From the cell containing the given text, extract its center point as (X, Y) coordinate. 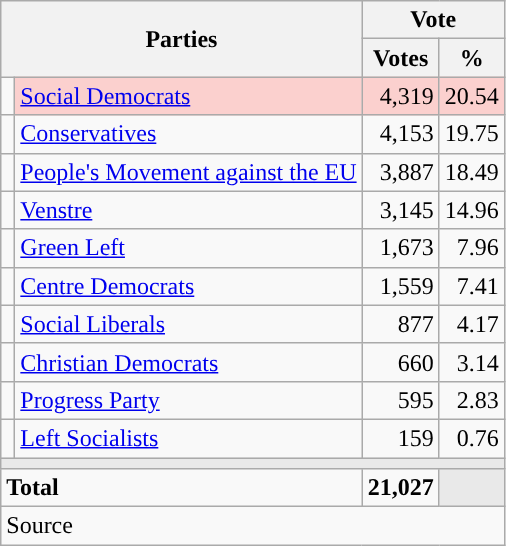
People's Movement against the EU (188, 172)
Total (182, 488)
4,319 (400, 96)
Parties (182, 39)
4,153 (400, 134)
21,027 (400, 488)
3,887 (400, 172)
Votes (400, 58)
Conservatives (188, 134)
18.49 (472, 172)
20.54 (472, 96)
Venstre (188, 210)
4.17 (472, 324)
% (472, 58)
159 (400, 438)
Source (253, 526)
Christian Democrats (188, 362)
Vote (433, 20)
1,673 (400, 248)
Left Socialists (188, 438)
Centre Democrats (188, 286)
2.83 (472, 400)
14.96 (472, 210)
7.41 (472, 286)
Social Democrats (188, 96)
19.75 (472, 134)
7.96 (472, 248)
1,559 (400, 286)
0.76 (472, 438)
Progress Party (188, 400)
Social Liberals (188, 324)
660 (400, 362)
3,145 (400, 210)
3.14 (472, 362)
595 (400, 400)
Green Left (188, 248)
877 (400, 324)
